Return (x, y) of the center of cell containing provided text 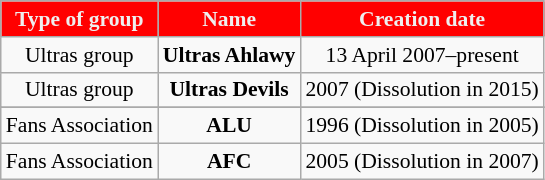
ALU (230, 126)
2005 (Dissolution in 2007) (422, 162)
1996 (Dissolution in 2005) (422, 126)
2007 (Dissolution in 2015) (422, 90)
13 April 2007–present (422, 55)
Creation date (422, 19)
Ultras Ahlawy (230, 55)
Ultras Devils (230, 90)
Name (230, 19)
AFC (230, 162)
Type of group (80, 19)
